Search for the cell housing the specified text and yield its (x, y) center coordinate. 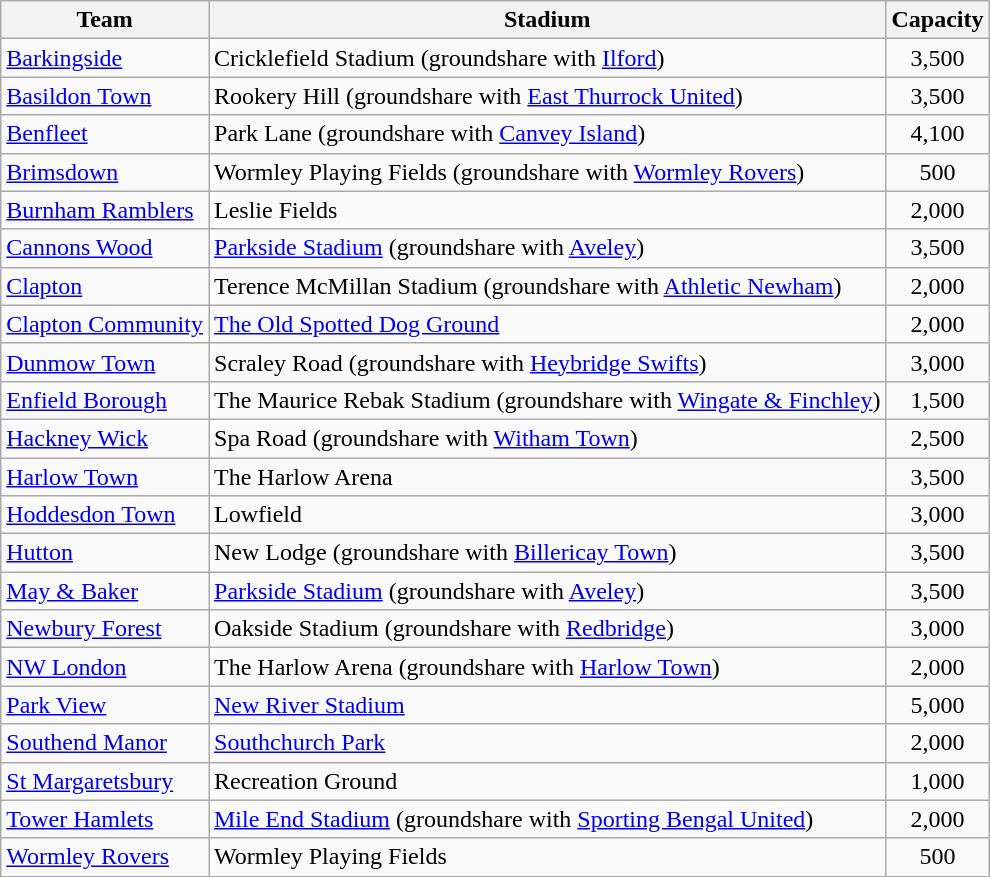
Park Lane (groundshare with Canvey Island) (547, 134)
Recreation Ground (547, 781)
Dunmow Town (105, 362)
Burnham Ramblers (105, 210)
1,500 (938, 400)
Lowfield (547, 515)
New Lodge (groundshare with Billericay Town) (547, 553)
May & Baker (105, 591)
2,500 (938, 438)
Oakside Stadium (groundshare with Redbridge) (547, 629)
Wormley Playing Fields (groundshare with Wormley Rovers) (547, 172)
Benfleet (105, 134)
Clapton Community (105, 324)
The Harlow Arena (groundshare with Harlow Town) (547, 667)
Mile End Stadium (groundshare with Sporting Bengal United) (547, 819)
Enfield Borough (105, 400)
Rookery Hill (groundshare with East Thurrock United) (547, 96)
Cricklefield Stadium (groundshare with Ilford) (547, 58)
NW London (105, 667)
Wormley Playing Fields (547, 857)
The Harlow Arena (547, 477)
Cannons Wood (105, 248)
1,000 (938, 781)
Brimsdown (105, 172)
Capacity (938, 20)
Stadium (547, 20)
The Maurice Rebak Stadium (groundshare with Wingate & Finchley) (547, 400)
Wormley Rovers (105, 857)
Park View (105, 705)
Harlow Town (105, 477)
Tower Hamlets (105, 819)
Hoddesdon Town (105, 515)
Hackney Wick (105, 438)
The Old Spotted Dog Ground (547, 324)
Terence McMillan Stadium (groundshare with Athletic Newham) (547, 286)
New River Stadium (547, 705)
Clapton (105, 286)
Barkingside (105, 58)
Southend Manor (105, 743)
4,100 (938, 134)
Southchurch Park (547, 743)
St Margaretsbury (105, 781)
Spa Road (groundshare with Witham Town) (547, 438)
Leslie Fields (547, 210)
Hutton (105, 553)
Basildon Town (105, 96)
Newbury Forest (105, 629)
Team (105, 20)
Scraley Road (groundshare with Heybridge Swifts) (547, 362)
5,000 (938, 705)
